Find where the given text appears and provide that cell's center as (X, Y) coordinate. 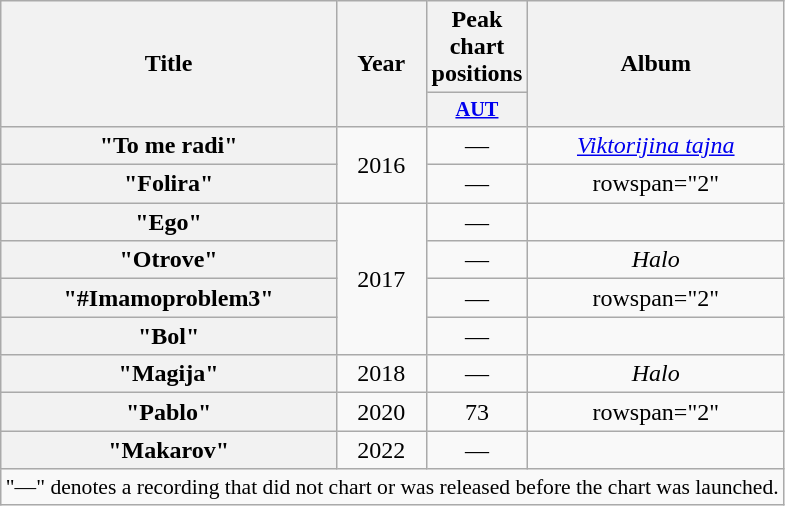
2020 (381, 412)
"—" denotes a recording that did not chart or was released before the chart was launched. (392, 487)
Album (656, 64)
2022 (381, 450)
"Folira" (169, 184)
Year (381, 64)
"Magija" (169, 374)
2016 (381, 164)
AUT (477, 110)
"Pablo" (169, 412)
73 (477, 412)
"Otrove" (169, 260)
"Ego" (169, 222)
Title (169, 64)
"To me radi" (169, 145)
"Makarov" (169, 450)
"Bol" (169, 336)
Peak chart positions (477, 47)
Viktorijina tajna (656, 145)
2017 (381, 279)
2018 (381, 374)
"#Imamoproblem3" (169, 298)
